Search for the cell housing the specified text and yield its (x, y) center coordinate. 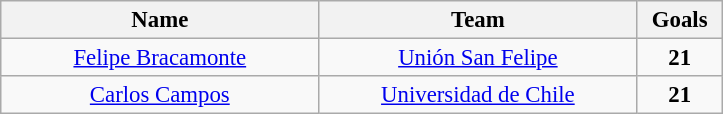
Goals (680, 20)
Name (160, 20)
Universidad de Chile (478, 95)
Team (478, 20)
Felipe Bracamonte (160, 58)
Carlos Campos (160, 95)
Unión San Felipe (478, 58)
